Extract the (X, Y) coordinate from the center of the cell holding the provided text.  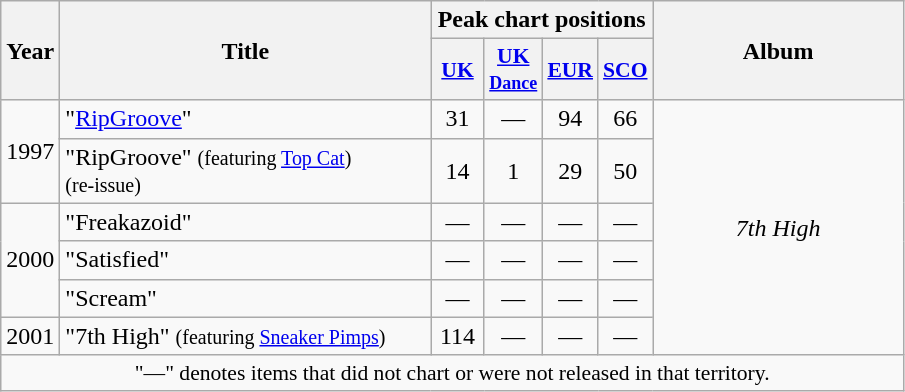
2001 (30, 336)
1997 (30, 152)
14 (458, 170)
"Scream" (246, 298)
UK (458, 70)
7th High (778, 228)
29 (570, 170)
SCO (626, 70)
114 (458, 336)
"Freakazoid" (246, 222)
Year (30, 50)
UKDance (513, 70)
"RipGroove" (246, 119)
"7th High" (featuring Sneaker Pimps) (246, 336)
31 (458, 119)
2000 (30, 260)
"Satisfied" (246, 260)
EUR (570, 70)
"RipGroove" (featuring Top Cat)(re-issue) (246, 170)
Album (778, 50)
94 (570, 119)
"—" denotes items that did not chart or were not released in that territory. (452, 373)
66 (626, 119)
Title (246, 50)
50 (626, 170)
Peak chart positions (542, 20)
1 (513, 170)
